Output the (X, Y) coordinate of the center of the cell containing the given text.  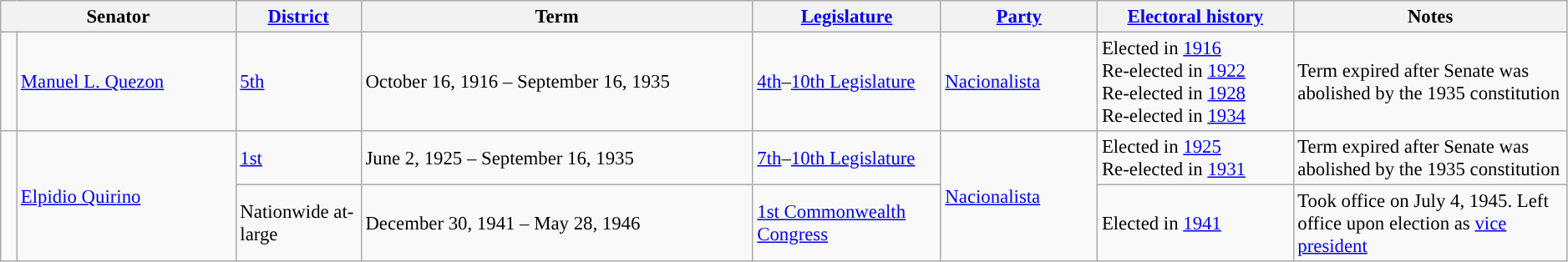
District (298, 17)
Nationwide at-large (298, 224)
5th (298, 82)
June 2, 1925 – September 16, 1935 (556, 159)
Electoral history (1195, 17)
4th–10th Legislature (847, 82)
Party (1019, 17)
Elected in 1941 (1195, 224)
Elpidio Quirino (127, 196)
Notes (1430, 17)
Elected in 1916Re-elected in 1922Re-elected in 1928Re-elected in 1934 (1195, 82)
7th–10th Legislature (847, 159)
1st Commonwealth Congress (847, 224)
Term (556, 17)
Elected in 1925Re-elected in 1931 (1195, 159)
Took office on July 4, 1945. Left office upon election as vice president (1430, 224)
Senator (119, 17)
Manuel L. Quezon (127, 82)
Legislature (847, 17)
1st (298, 159)
December 30, 1941 – May 28, 1946 (556, 224)
October 16, 1916 – September 16, 1935 (556, 82)
